Capture the cell that displays the provided text and extract its [x, y] central coordinate. 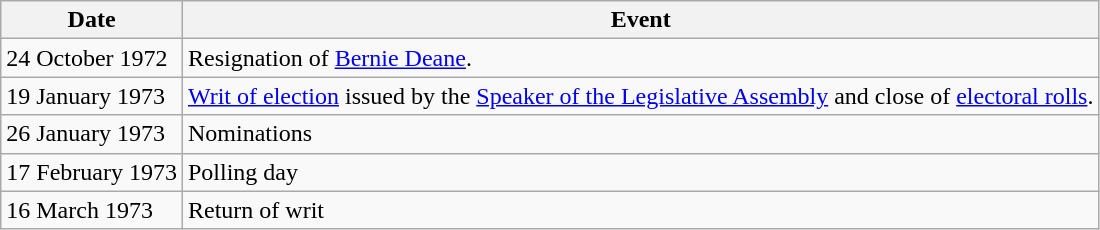
Writ of election issued by the Speaker of the Legislative Assembly and close of electoral rolls. [640, 96]
Date [92, 20]
Event [640, 20]
16 March 1973 [92, 210]
24 October 1972 [92, 58]
Return of writ [640, 210]
Nominations [640, 134]
17 February 1973 [92, 172]
26 January 1973 [92, 134]
Polling day [640, 172]
Resignation of Bernie Deane. [640, 58]
19 January 1973 [92, 96]
